For the text-containing cell, return its midpoint in (X, Y) coordinate format. 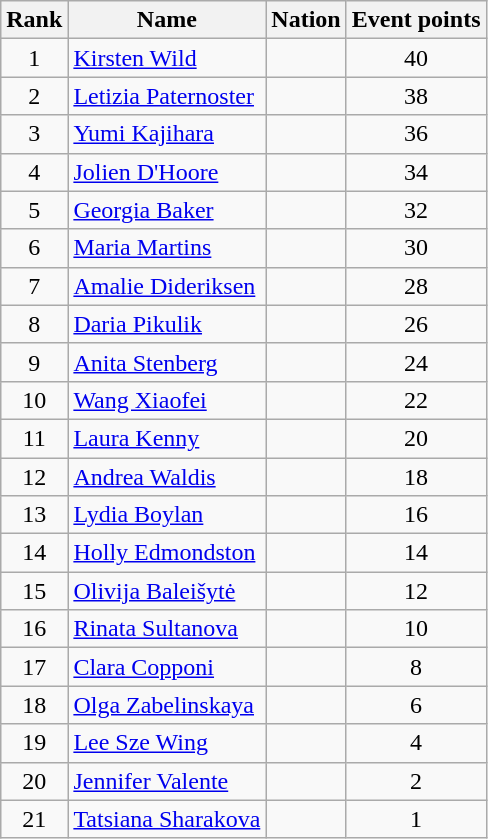
38 (416, 96)
Olivija Baleišytė (167, 591)
Olga Zabelinskaya (167, 705)
Wang Xiaofei (167, 400)
13 (34, 515)
28 (416, 286)
Yumi Kajihara (167, 134)
Maria Martins (167, 248)
24 (416, 362)
26 (416, 324)
3 (34, 134)
Rank (34, 20)
5 (34, 210)
Jennifer Valente (167, 781)
Name (167, 20)
17 (34, 667)
Clara Copponi (167, 667)
Georgia Baker (167, 210)
Holly Edmondston (167, 553)
Nation (306, 20)
9 (34, 362)
Rinata Sultanova (167, 629)
Jolien D'Hoore (167, 172)
Amalie Dideriksen (167, 286)
40 (416, 58)
22 (416, 400)
15 (34, 591)
19 (34, 743)
32 (416, 210)
11 (34, 438)
Andrea Waldis (167, 477)
Tatsiana Sharakova (167, 819)
Laura Kenny (167, 438)
Event points (416, 20)
Letizia Paternoster (167, 96)
30 (416, 248)
Kirsten Wild (167, 58)
7 (34, 286)
Daria Pikulik (167, 324)
36 (416, 134)
34 (416, 172)
Anita Stenberg (167, 362)
Lee Sze Wing (167, 743)
Lydia Boylan (167, 515)
21 (34, 819)
